Scan for the cell matching the given text and deliver its (x, y) coordinate at center. 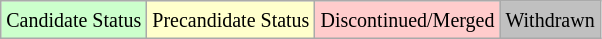
Withdrawn (550, 20)
Candidate Status (74, 20)
Discontinued/Merged (408, 20)
Precandidate Status (231, 20)
